Extract the (x, y) coordinate from the center of the cell holding the provided text.  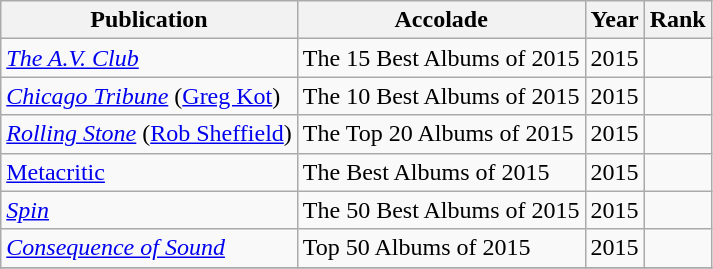
Rolling Stone (Rob Sheffield) (150, 134)
Year (614, 20)
The 10 Best Albums of 2015 (441, 96)
Publication (150, 20)
Spin (150, 210)
The Best Albums of 2015 (441, 172)
Metacritic (150, 172)
Chicago Tribune (Greg Kot) (150, 96)
Consequence of Sound (150, 248)
Accolade (441, 20)
The 50 Best Albums of 2015 (441, 210)
Top 50 Albums of 2015 (441, 248)
The Top 20 Albums of 2015 (441, 134)
The A.V. Club (150, 58)
The 15 Best Albums of 2015 (441, 58)
Rank (678, 20)
